Pinpoint the cell where the given text exists, returning its [x, y] midpoint coordinate. 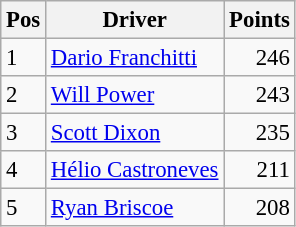
208 [260, 208]
2 [24, 95]
Scott Dixon [135, 133]
3 [24, 133]
243 [260, 95]
Ryan Briscoe [135, 208]
4 [24, 170]
235 [260, 133]
Driver [135, 20]
Pos [24, 20]
Hélio Castroneves [135, 170]
Will Power [135, 95]
1 [24, 58]
5 [24, 208]
Dario Franchitti [135, 58]
211 [260, 170]
246 [260, 58]
Points [260, 20]
